Output the (x, y) coordinate of the center of the cell containing the given text.  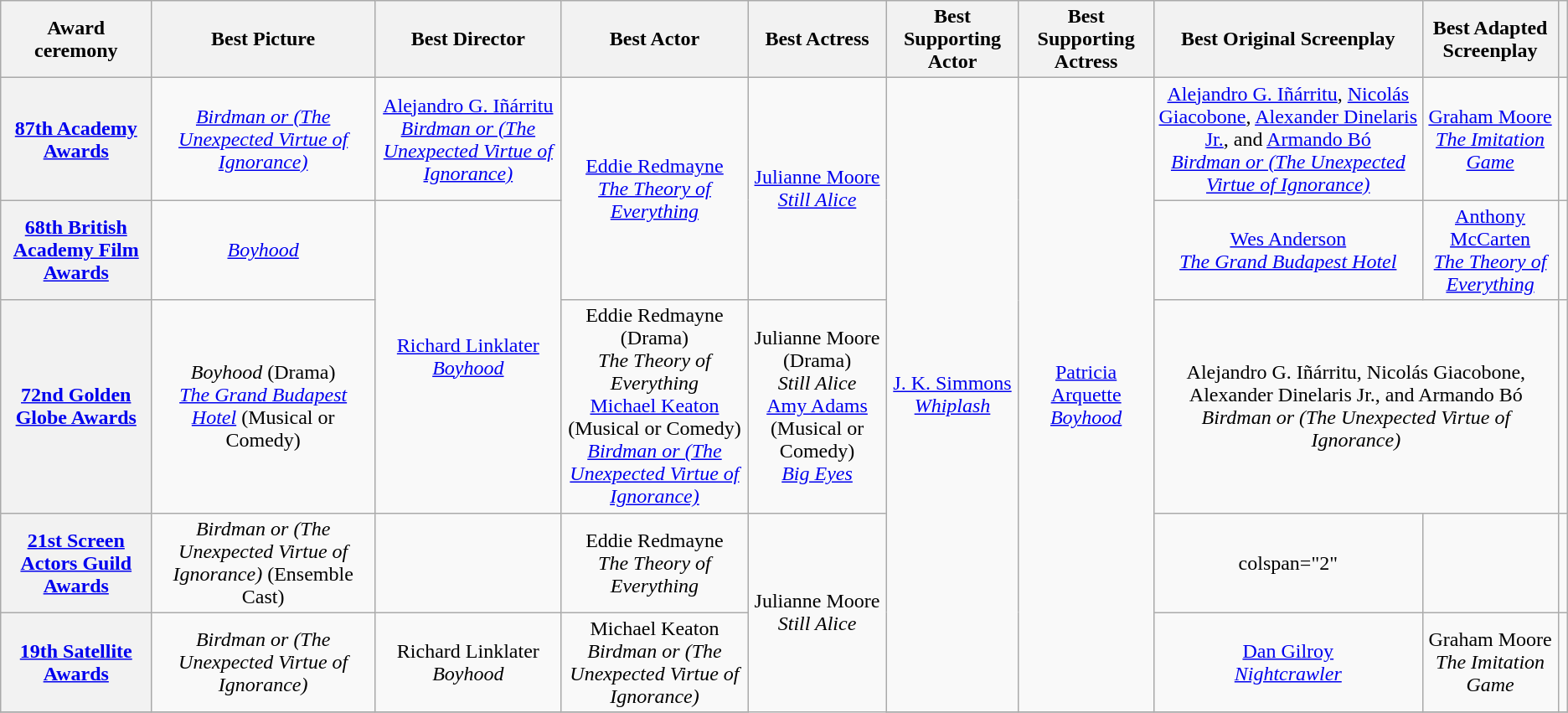
Eddie Redmayne (Drama)The Theory of EverythingMichael Keaton (Musical or Comedy)Birdman or (The Unexpected Virtue of Ignorance) (655, 406)
Best Original Screenplay (1288, 39)
Best Director (469, 39)
Michael KeatonBirdman or (The Unexpected Virtue of Ignorance) (655, 662)
Award ceremony (76, 39)
Best Actor (655, 39)
68th British Academy Film Awards (76, 250)
J. K. SimmonsWhiplash (952, 395)
Best Actress (818, 39)
Wes AndersonThe Grand Budapest Hotel (1288, 250)
72nd Golden Globe Awards (76, 406)
Best Picture (263, 39)
Julianne Moore (Drama)Still AliceAmy Adams (Musical or Comedy)Big Eyes (818, 406)
19th Satellite Awards (76, 662)
Patricia ArquetteBoyhood (1086, 395)
21st Screen Actors Guild Awards (76, 563)
Boyhood (Drama)The Grand Budapest Hotel (Musical or Comedy) (263, 406)
colspan="2" (1288, 563)
Dan GilroyNightcrawler (1288, 662)
Alejandro G. IñárrituBirdman or (The Unexpected Virtue of Ignorance) (469, 139)
Best Adapted Screenplay (1490, 39)
Anthony McCartenThe Theory of Everything (1490, 250)
Birdman or (The Unexpected Virtue of Ignorance) (Ensemble Cast) (263, 563)
Best Supporting Actor (952, 39)
Best Supporting Actress (1086, 39)
87th Academy Awards (76, 139)
Boyhood (263, 250)
